Return [X, Y] of the center of cell containing provided text 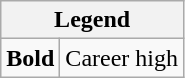
Legend [92, 20]
Career high [122, 58]
Bold [30, 58]
